Output the [x, y] coordinate of the center of the cell containing the given text.  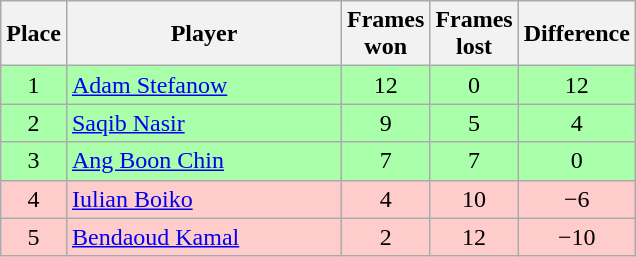
3 [34, 161]
−6 [576, 199]
Place [34, 34]
Frames won [386, 34]
−10 [576, 237]
9 [386, 123]
1 [34, 85]
Saqib Nasir [204, 123]
10 [474, 199]
Ang Boon Chin [204, 161]
Bendaoud Kamal [204, 237]
Frames lost [474, 34]
Iulian Boiko [204, 199]
Player [204, 34]
Adam Stefanow [204, 85]
Difference [576, 34]
